Detect which cell encompasses the target text, then output its (x, y) center coordinate. 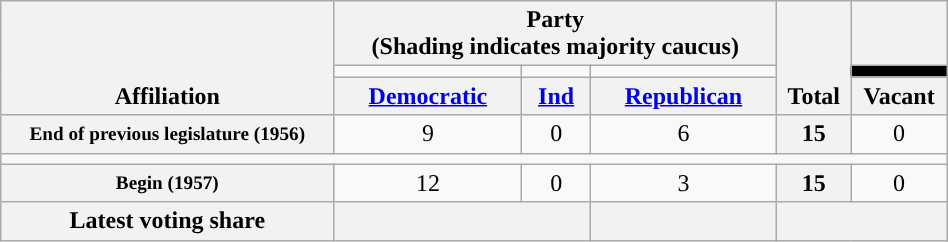
Republican (683, 96)
Ind (556, 96)
Latest voting share (168, 221)
End of previous legislature (1956) (168, 134)
Party (Shading indicates majority caucus) (556, 34)
3 (683, 183)
Vacant (899, 96)
6 (683, 134)
Democratic (428, 96)
Affiliation (168, 58)
12 (428, 183)
Total (814, 58)
9 (428, 134)
Begin (1957) (168, 183)
